Determine the [x, y] coordinate at the center of the cell enclosing the given text.  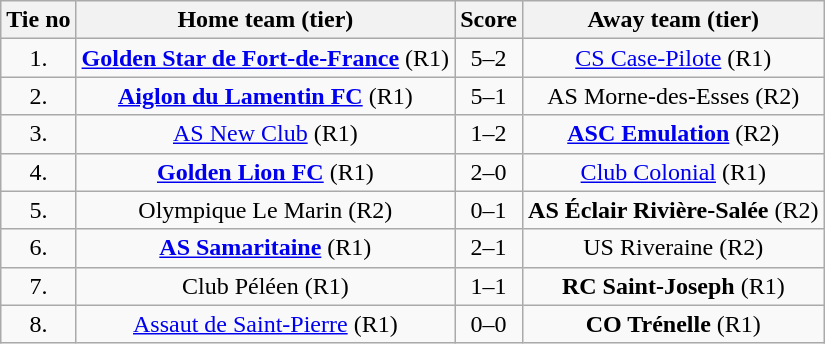
5. [38, 210]
CS Case-Pilote (R1) [674, 58]
5–1 [489, 96]
5–2 [489, 58]
3. [38, 134]
CO Trénelle (R1) [674, 324]
6. [38, 248]
Assaut de Saint-Pierre (R1) [266, 324]
RC Saint-Joseph (R1) [674, 286]
2–1 [489, 248]
1–2 [489, 134]
AS Éclair Rivière-Salée (R2) [674, 210]
Aiglon du Lamentin FC (R1) [266, 96]
2–0 [489, 172]
US Riveraine (R2) [674, 248]
0–0 [489, 324]
AS Samaritaine (R1) [266, 248]
Tie no [38, 20]
1. [38, 58]
Golden Star de Fort-de-France (R1) [266, 58]
AS Morne-des-Esses (R2) [674, 96]
4. [38, 172]
ASC Emulation (R2) [674, 134]
Away team (tier) [674, 20]
Home team (tier) [266, 20]
Club Péléen (R1) [266, 286]
0–1 [489, 210]
Club Colonial (R1) [674, 172]
1–1 [489, 286]
Score [489, 20]
Olympique Le Marin (R2) [266, 210]
8. [38, 324]
AS New Club (R1) [266, 134]
7. [38, 286]
2. [38, 96]
Golden Lion FC (R1) [266, 172]
